Find where the given text appears and provide that cell's center as (X, Y) coordinate. 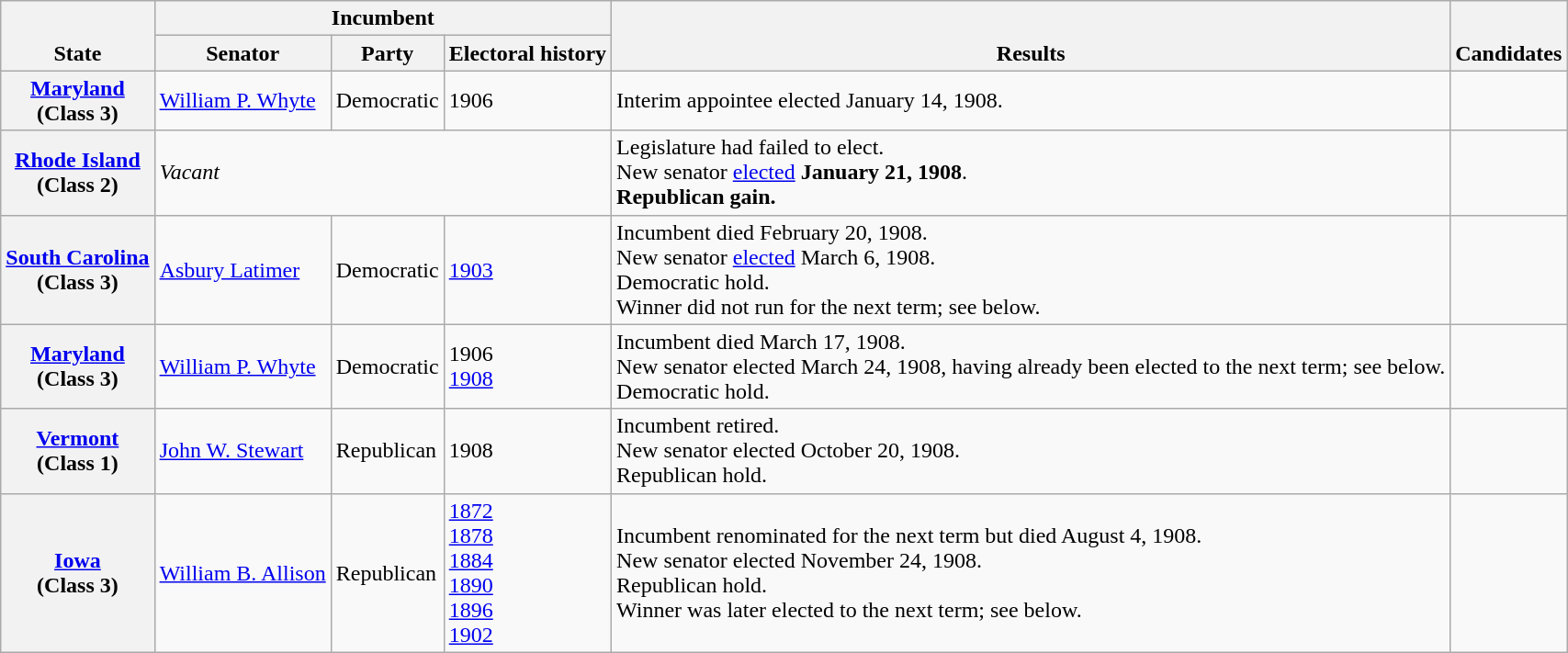
Senator (243, 53)
John W. Stewart (243, 451)
Iowa(Class 3) (77, 573)
Incumbent (382, 18)
Results (1031, 36)
Incumbent died March 17, 1908.New senator elected March 24, 1908, having already been elected to the next term; see below.Democratic hold. (1031, 366)
187218781884189018961902 (527, 573)
Electoral history (527, 53)
Vacant (382, 173)
1908 (527, 451)
Asbury Latimer (243, 270)
State (77, 36)
1906 1908 (527, 366)
Rhode Island(Class 2) (77, 173)
Candidates (1508, 36)
Incumbent died February 20, 1908.New senator elected March 6, 1908. Democratic hold.Winner did not run for the next term; see below. (1031, 270)
Party (388, 53)
Legislature had failed to elect.New senator elected January 21, 1908.Republican gain. (1031, 173)
1903 (527, 270)
1906 (527, 101)
South Carolina(Class 3) (77, 270)
Vermont(Class 1) (77, 451)
Interim appointee elected January 14, 1908. (1031, 101)
Incumbent retired.New senator elected October 20, 1908.Republican hold. (1031, 451)
William B. Allison (243, 573)
